Provide the [x, y] coordinate of the cell's center where the given text is located.  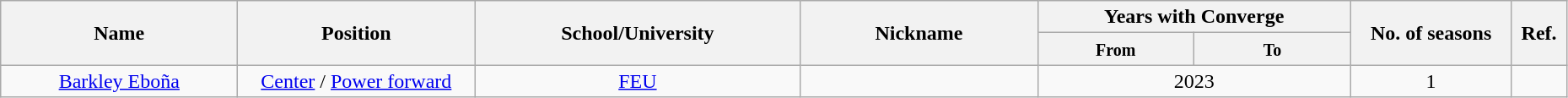
To [1273, 49]
Barkley Eboña [120, 81]
No. of seasons [1431, 33]
Years with Converge [1194, 17]
1 [1431, 81]
Ref. [1538, 33]
Nickname [919, 33]
Center / Power forward [356, 81]
Name [120, 33]
From [1116, 49]
Position [356, 33]
School/University [638, 33]
2023 [1194, 81]
FEU [638, 81]
